Determine the (X, Y) coordinate at the center of the cell enclosing the given text.  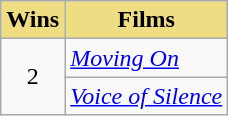
Voice of Silence (146, 96)
Moving On (146, 58)
2 (33, 77)
Wins (33, 20)
Films (146, 20)
